Identify which cell holds the provided text, then report its (X, Y) central coordinate. 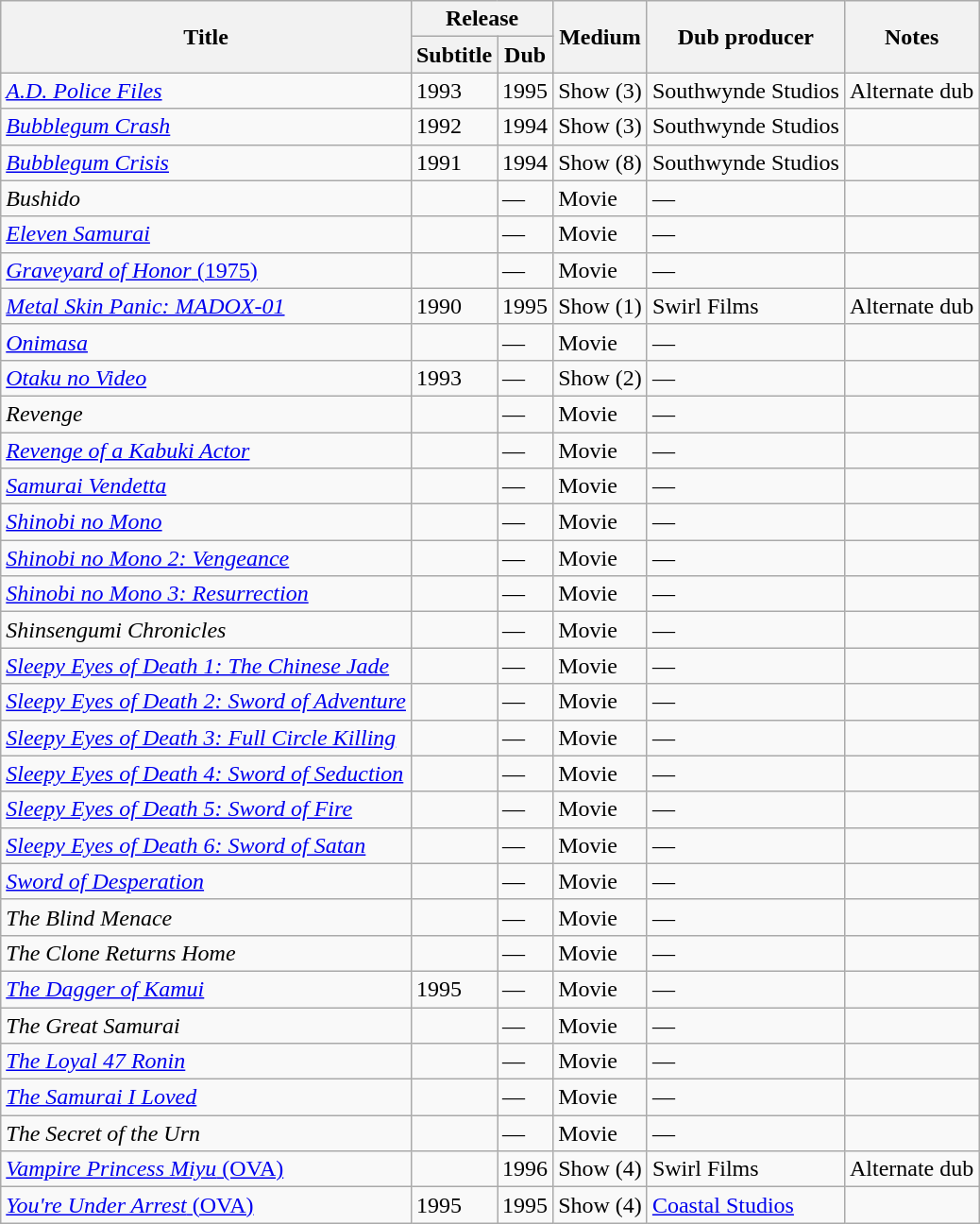
The Samurai I Loved (206, 1097)
Title (206, 37)
Bushido (206, 198)
Sleepy Eyes of Death 6: Sword of Satan (206, 845)
Vampire Princess Miyu (OVA) (206, 1169)
Revenge of a Kabuki Actor (206, 450)
1991 (453, 162)
Medium (600, 37)
Sleepy Eyes of Death 5: Sword of Fire (206, 809)
The Clone Returns Home (206, 953)
Revenge (206, 414)
Sleepy Eyes of Death 3: Full Circle Killing (206, 738)
Onimasa (206, 342)
You're Under Arrest (OVA) (206, 1205)
The Great Samurai (206, 1025)
Shinobi no Mono (206, 522)
The Loyal 47 Ronin (206, 1062)
Show (2) (600, 378)
Notes (911, 37)
Shinsengumi Chronicles (206, 630)
Otaku no Video (206, 378)
Coastal Studios (746, 1205)
The Dagger of Kamui (206, 989)
Eleven Samurai (206, 234)
A.D. Police Files (206, 91)
1990 (453, 306)
The Blind Menace (206, 917)
Sleepy Eyes of Death 1: The Chinese Jade (206, 666)
Release (482, 19)
Dub (525, 55)
Shinobi no Mono 3: Resurrection (206, 594)
Metal Skin Panic: MADOX-01 (206, 306)
The Secret of the Urn (206, 1133)
Subtitle (453, 55)
Dub producer (746, 37)
Bubblegum Crash (206, 127)
Show (8) (600, 162)
Show (1) (600, 306)
Shinobi no Mono 2: Vengeance (206, 558)
Graveyard of Honor (1975) (206, 270)
1992 (453, 127)
Bubblegum Crisis (206, 162)
Sleepy Eyes of Death 4: Sword of Seduction (206, 773)
Sleepy Eyes of Death 2: Sword of Adventure (206, 702)
Samurai Vendetta (206, 486)
1996 (525, 1169)
Sword of Desperation (206, 881)
